Locate the cell with the specified text and output its [X, Y] center coordinate. 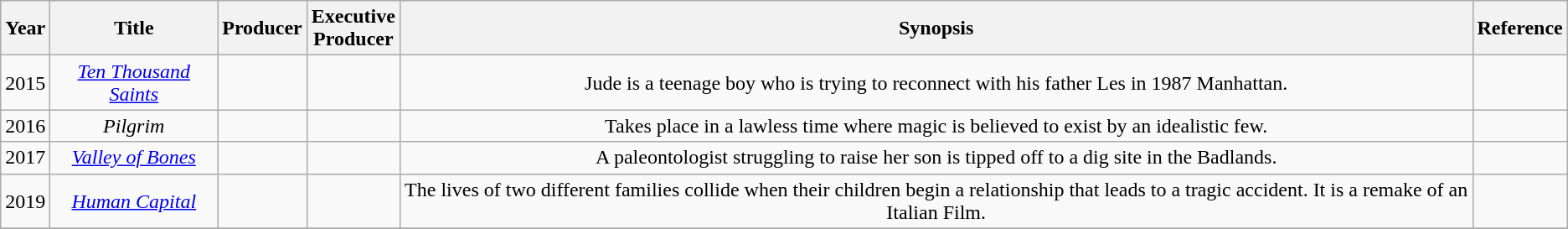
Human Capital [134, 201]
2016 [25, 126]
ExecutiveProducer [353, 29]
Producer [263, 29]
2019 [25, 201]
Valley of Bones [134, 158]
Pilgrim [134, 126]
2015 [25, 82]
Title [134, 29]
A paleontologist struggling to raise her son is tipped off to a dig site in the Badlands. [936, 158]
Synopsis [936, 29]
Year [25, 29]
2017 [25, 158]
Ten Thousand Saints [134, 82]
Reference [1519, 29]
Takes place in a lawless time where magic is believed to exist by an idealistic few. [936, 126]
Jude is a teenage boy who is trying to reconnect with his father Les in 1987 Manhattan. [936, 82]
